Pinpoint the cell where the given text exists, returning its (x, y) midpoint coordinate. 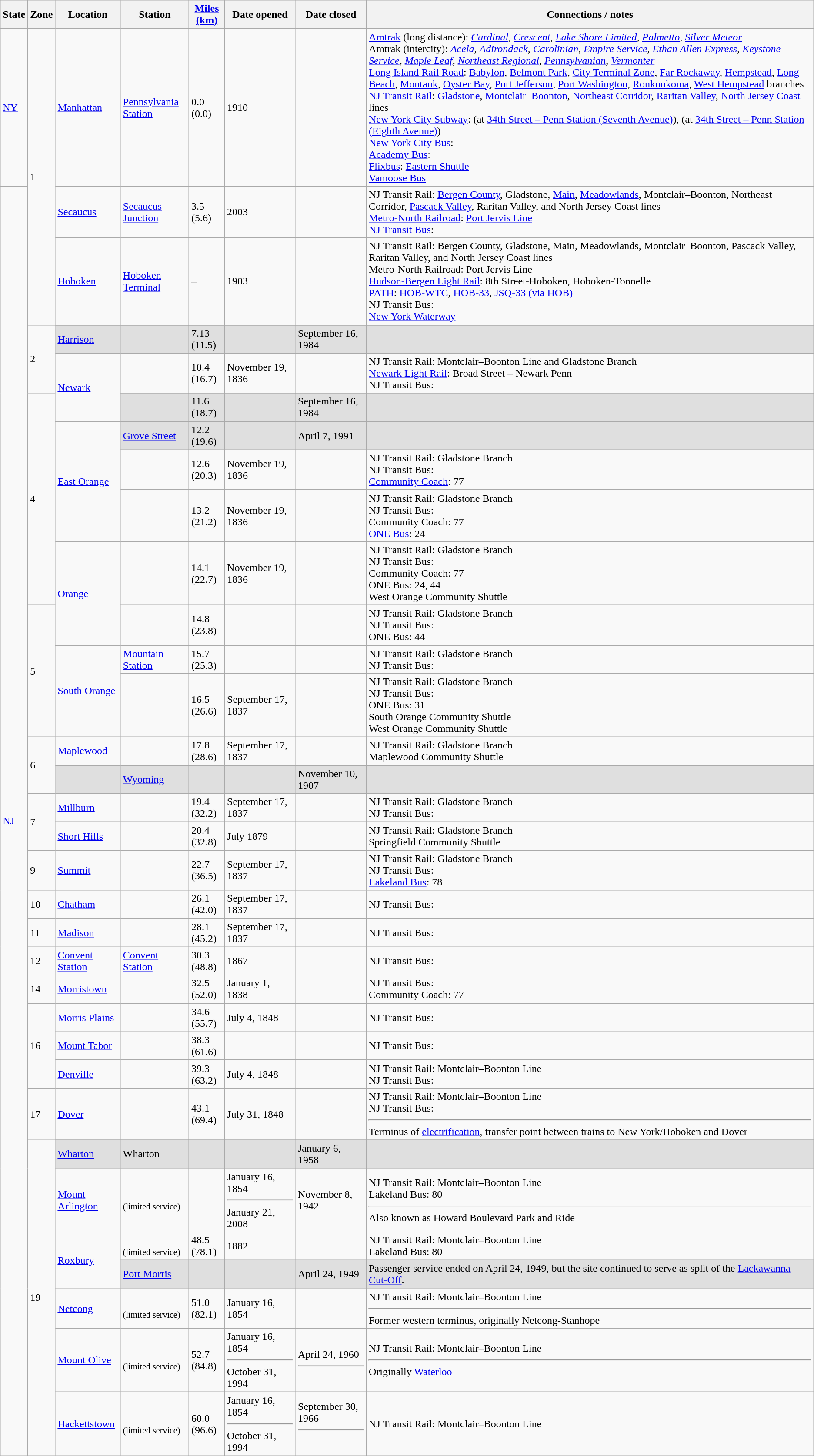
12.2 (19.6) (207, 436)
14.1 (22.7) (207, 573)
Pennsylvania Station (155, 107)
32.5 (52.0) (207, 989)
NJ Transit Rail: Montclair–Boonton LineLakeland Bus: 80Also known as Howard Boulevard Park and Ride (590, 1200)
3.5 (5.6) (207, 212)
NJ Transit Bus: Community Coach: 77 (590, 989)
15.7 (25.3) (207, 659)
Short Hills (88, 836)
1882 (260, 1246)
10.4 (16.7) (207, 373)
9 (42, 870)
NJ Transit Rail: Gladstone BranchNJ Transit Bus: Community Coach: 77ONE Bus: 24, 44West Orange Community Shuttle (590, 573)
30.3 (48.8) (207, 961)
52.7 (84.8) (207, 1360)
Date opened (260, 15)
17.8 (28.6) (207, 751)
Netcong (88, 1309)
NJ Transit Rail: Gladstone BranchNJ Transit Bus: ONE Bus: 44 (590, 625)
Mount Olive (88, 1360)
Zone (42, 15)
16.5 (26.6) (207, 705)
10 (42, 905)
Chatham (88, 905)
Secaucus (88, 212)
NJ Transit Rail: Gladstone BranchSpringfield Community Shuttle (590, 836)
Dover (88, 1114)
5 (42, 671)
51.0 (82.1) (207, 1309)
January 1, 1838 (260, 989)
State (14, 15)
NJ Transit Rail: Gladstone BranchNJ Transit Bus: Lakeland Bus: 78 (590, 870)
NJ Transit Rail: Montclair–Boonton LineNJ Transit Bus: (590, 1074)
Hoboken (88, 281)
Miles (km) (207, 15)
January 16, 1854 (260, 1309)
4 (42, 499)
60.0 (96.6) (207, 1424)
Passenger service ended on April 24, 1949, but the site continued to serve as split of the Lackawanna Cut-Off. (590, 1274)
April 24, 1949 (331, 1274)
19 (42, 1298)
Hoboken Terminal (155, 281)
1903 (260, 281)
September 30, 1966 (331, 1424)
NJ Transit Rail: Montclair–Boonton LineLakeland Bus: 80 (590, 1246)
Connections / notes (590, 15)
Grove Street (155, 436)
January 6, 1958 (331, 1154)
January 16, 1854January 21, 2008 (260, 1200)
Date closed (331, 15)
November 8, 1942 (331, 1200)
NJ Transit Rail: Gladstone BranchNJ Transit Bus: Community Coach: 77ONE Bus: 24 (590, 516)
November 10, 1907 (331, 779)
11 (42, 932)
NJ Transit Rail: Montclair–Boonton LineNJ Transit Bus: Terminus of electrification, transfer point between trains to New York/Hoboken and Dover (590, 1114)
Orange (88, 593)
12.6 (20.3) (207, 470)
Mount Tabor (88, 1045)
7.13 (11.5) (207, 339)
Hackettstown (88, 1424)
Location (88, 15)
Madison (88, 932)
17 (42, 1114)
Harrison (88, 339)
12 (42, 961)
Mount Arlington (88, 1200)
14 (42, 989)
NJ Transit Rail: Montclair–Boonton LineFormer western terminus, originally Netcong-Stanhope (590, 1309)
1867 (260, 961)
22.7 (36.5) (207, 870)
13.2 (21.2) (207, 516)
Manhattan (88, 107)
39.3 (63.2) (207, 1074)
Roxbury (88, 1260)
Morris Plains (88, 1018)
14.8 (23.8) (207, 625)
NJ (14, 821)
NY (14, 107)
NJ Transit Rail: Gladstone BranchNJ Transit Bus: ONE Bus: 31South Orange Community ShuttleWest Orange Community Shuttle (590, 705)
Denville (88, 1074)
April 7, 1991 (331, 436)
48.5 (78.1) (207, 1246)
NJ Transit Rail: Montclair–Boonton Line and Gladstone BranchNewark Light Rail: Broad Street – Newark PennNJ Transit Bus: (590, 373)
20.4 (32.8) (207, 836)
34.6 (55.7) (207, 1018)
Mountain Station (155, 659)
Wyoming (155, 779)
Port Morris (155, 1274)
1 (42, 177)
NJ Transit Rail: Gladstone BranchNJ Transit Bus: Community Coach: 77 (590, 470)
July 1879 (260, 836)
19.4 (32.2) (207, 808)
East Orange (88, 481)
Summit (88, 870)
2003 (260, 212)
0.0 (0.0) (207, 107)
43.1 (69.4) (207, 1114)
7 (42, 822)
July 31, 1848 (260, 1114)
6 (42, 765)
– (207, 281)
NJ Transit Rail: Gladstone BranchMaplewood Community Shuttle (590, 751)
2 (42, 359)
Secaucus Junction (155, 212)
28.1 (45.2) (207, 932)
16 (42, 1045)
NJ Transit Rail: Montclair–Boonton Line (590, 1424)
38.3 (61.6) (207, 1045)
26.1 (42.0) (207, 905)
Morristown (88, 989)
South Orange (88, 691)
NJ Transit Rail: Montclair–Boonton LineOriginally Waterloo (590, 1360)
11.6 (18.7) (207, 407)
Station (155, 15)
Newark (88, 387)
1910 (260, 107)
April 24, 1960 (331, 1360)
Maplewood (88, 751)
Millburn (88, 808)
